Find where the given text appears and provide that cell's center as [X, Y] coordinate. 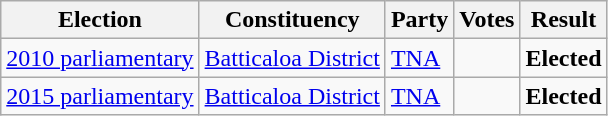
2015 parliamentary [100, 96]
2010 parliamentary [100, 58]
Election [100, 20]
Result [564, 20]
Party [419, 20]
Votes [487, 20]
Constituency [292, 20]
